Scan for the cell matching the given text and deliver its (X, Y) coordinate at center. 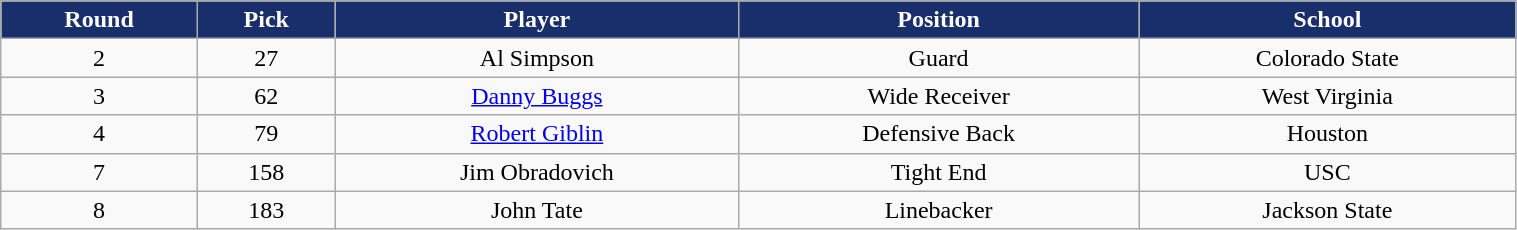
Position (939, 20)
Jim Obradovich (536, 172)
79 (266, 134)
Guard (939, 58)
Linebacker (939, 210)
27 (266, 58)
Robert Giblin (536, 134)
West Virginia (1328, 96)
School (1328, 20)
7 (100, 172)
Al Simpson (536, 58)
Colorado State (1328, 58)
Player (536, 20)
Houston (1328, 134)
USC (1328, 172)
183 (266, 210)
8 (100, 210)
2 (100, 58)
Pick (266, 20)
158 (266, 172)
Defensive Back (939, 134)
John Tate (536, 210)
Round (100, 20)
4 (100, 134)
Jackson State (1328, 210)
Danny Buggs (536, 96)
62 (266, 96)
Tight End (939, 172)
3 (100, 96)
Wide Receiver (939, 96)
